From the cell containing the given text, extract its center point as (x, y) coordinate. 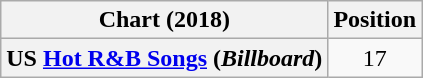
Chart (2018) (164, 20)
Position (375, 20)
17 (375, 58)
US Hot R&B Songs (Billboard) (164, 58)
